Provide the [x, y] coordinate of the cell's center where the given text is located.  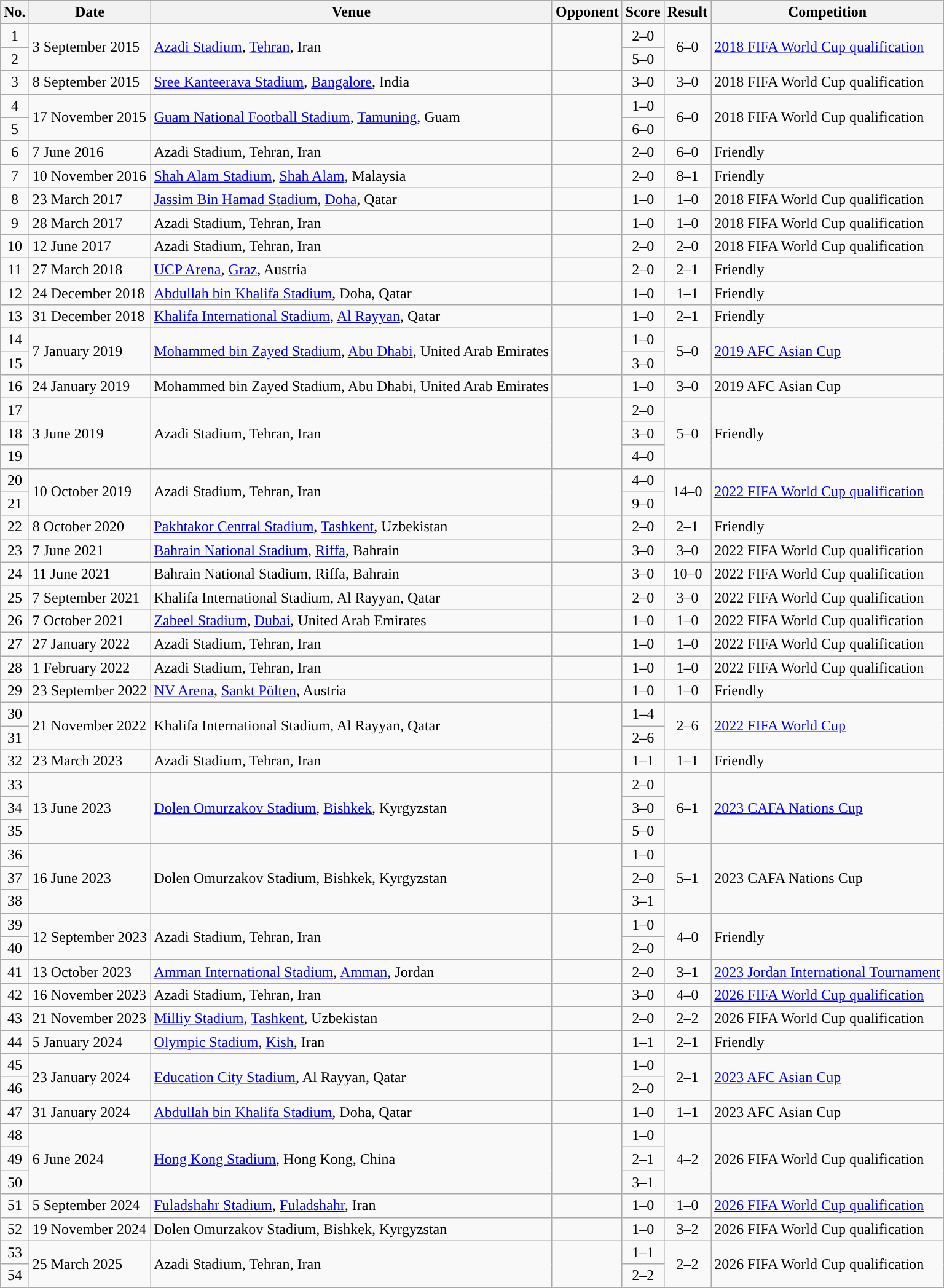
21 November 2022 [90, 726]
7 June 2016 [90, 152]
2 [15, 59]
23 [15, 550]
49 [15, 1159]
23 January 2024 [90, 1077]
7 June 2021 [90, 550]
NV Arena, Sankt Pölten, Austria [352, 691]
6 June 2024 [90, 1159]
Score [643, 12]
13 October 2023 [90, 971]
27 March 2018 [90, 269]
45 [15, 1065]
3–2 [687, 1229]
4 [15, 106]
10 [15, 246]
2023 Jordan International Tournament [827, 971]
32 [15, 761]
13 June 2023 [90, 808]
8 September 2015 [90, 82]
18 [15, 433]
5 January 2024 [90, 1042]
8 [15, 199]
Hong Kong Stadium, Hong Kong, China [352, 1159]
52 [15, 1229]
Milliy Stadium, Tashkent, Uzbekistan [352, 1018]
10–0 [687, 574]
13 [15, 317]
1–4 [643, 714]
37 [15, 878]
39 [15, 925]
12 [15, 293]
54 [15, 1276]
44 [15, 1042]
21 November 2023 [90, 1018]
1 [15, 36]
24 [15, 574]
27 January 2022 [90, 644]
47 [15, 1112]
51 [15, 1206]
12 June 2017 [90, 246]
34 [15, 808]
19 November 2024 [90, 1229]
4–2 [687, 1159]
50 [15, 1182]
16 June 2023 [90, 878]
42 [15, 995]
24 January 2019 [90, 387]
Date [90, 12]
33 [15, 784]
9–0 [643, 504]
25 [15, 597]
7 January 2019 [90, 352]
2022 FIFA World Cup [827, 726]
40 [15, 948]
19 [15, 457]
1 February 2022 [90, 667]
7 October 2021 [90, 620]
Competition [827, 12]
38 [15, 901]
5 September 2024 [90, 1206]
8–1 [687, 176]
29 [15, 691]
Education City Stadium, Al Rayyan, Qatar [352, 1077]
24 December 2018 [90, 293]
5 [15, 129]
Amman International Stadium, Amman, Jordan [352, 971]
15 [15, 363]
12 September 2023 [90, 936]
3 September 2015 [90, 47]
31 December 2018 [90, 317]
Opponent [587, 12]
22 [15, 527]
11 June 2021 [90, 574]
11 [15, 269]
6 [15, 152]
28 March 2017 [90, 223]
Guam National Football Stadium, Tamuning, Guam [352, 117]
Result [687, 12]
Zabeel Stadium, Dubai, United Arab Emirates [352, 620]
17 [15, 410]
UCP Arena, Graz, Austria [352, 269]
20 [15, 480]
7 [15, 176]
21 [15, 504]
43 [15, 1018]
16 [15, 387]
Fuladshahr Stadium, Fuladshahr, Iran [352, 1206]
17 November 2015 [90, 117]
36 [15, 855]
14–0 [687, 492]
35 [15, 831]
14 [15, 340]
Sree Kanteerava Stadium, Bangalore, India [352, 82]
16 November 2023 [90, 995]
31 January 2024 [90, 1112]
5–1 [687, 878]
10 October 2019 [90, 492]
3 June 2019 [90, 433]
53 [15, 1252]
9 [15, 223]
No. [15, 12]
3 [15, 82]
7 September 2021 [90, 597]
26 [15, 620]
23 September 2022 [90, 691]
6–1 [687, 808]
Shah Alam Stadium, Shah Alam, Malaysia [352, 176]
Venue [352, 12]
Pakhtakor Central Stadium, Tashkent, Uzbekistan [352, 527]
10 November 2016 [90, 176]
23 March 2023 [90, 761]
Jassim Bin Hamad Stadium, Doha, Qatar [352, 199]
31 [15, 738]
27 [15, 644]
30 [15, 714]
25 March 2025 [90, 1264]
41 [15, 971]
8 October 2020 [90, 527]
46 [15, 1089]
23 March 2017 [90, 199]
Olympic Stadium, Kish, Iran [352, 1042]
48 [15, 1136]
28 [15, 667]
